Capture the cell that displays the provided text and extract its [X, Y] central coordinate. 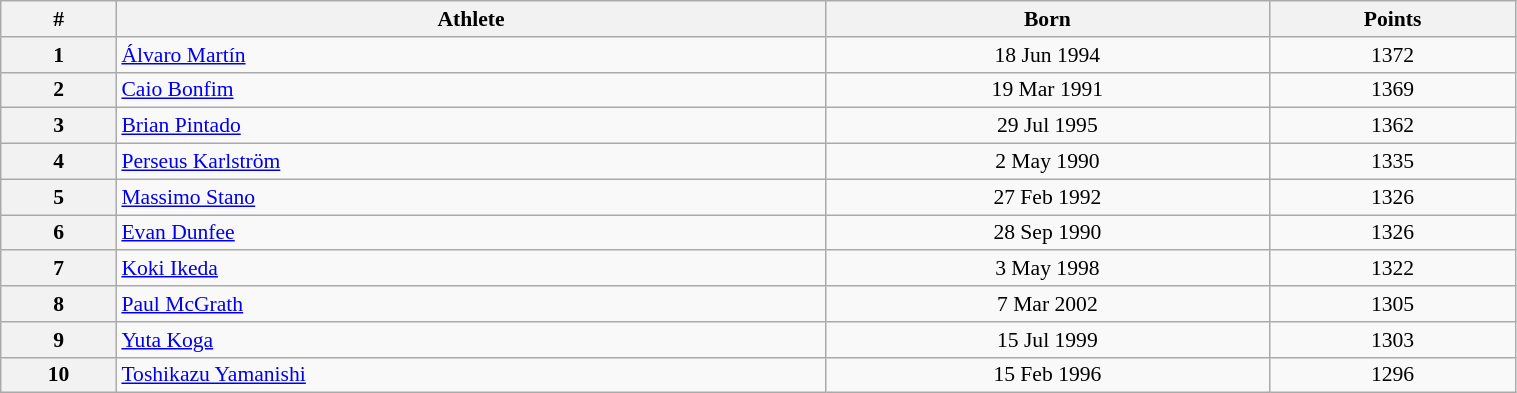
1335 [1392, 162]
6 [59, 233]
Koki Ikeda [470, 269]
2 [59, 90]
9 [59, 340]
3 [59, 126]
1296 [1392, 375]
10 [59, 375]
# [59, 19]
19 Mar 1991 [1048, 90]
Brian Pintado [470, 126]
3 May 1998 [1048, 269]
Points [1392, 19]
1 [59, 55]
1369 [1392, 90]
27 Feb 1992 [1048, 197]
5 [59, 197]
Caio Bonfim [470, 90]
1372 [1392, 55]
7 [59, 269]
8 [59, 304]
18 Jun 1994 [1048, 55]
28 Sep 1990 [1048, 233]
Toshikazu Yamanishi [470, 375]
7 Mar 2002 [1048, 304]
15 Feb 1996 [1048, 375]
Álvaro Martín [470, 55]
2 May 1990 [1048, 162]
4 [59, 162]
Born [1048, 19]
15 Jul 1999 [1048, 340]
Perseus Karlström [470, 162]
1303 [1392, 340]
1362 [1392, 126]
Evan Dunfee [470, 233]
29 Jul 1995 [1048, 126]
Yuta Koga [470, 340]
Paul McGrath [470, 304]
1322 [1392, 269]
1305 [1392, 304]
Athlete [470, 19]
Massimo Stano [470, 197]
